For the text-containing cell, return its midpoint in (x, y) coordinate format. 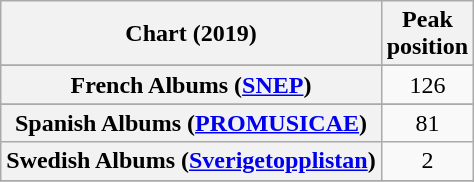
French Albums (SNEP) (191, 85)
81 (427, 123)
126 (427, 85)
2 (427, 161)
Peakposition (427, 34)
Swedish Albums (Sverigetopplistan) (191, 161)
Chart (2019) (191, 34)
Spanish Albums (PROMUSICAE) (191, 123)
